Scan for the cell matching the given text and deliver its (X, Y) coordinate at center. 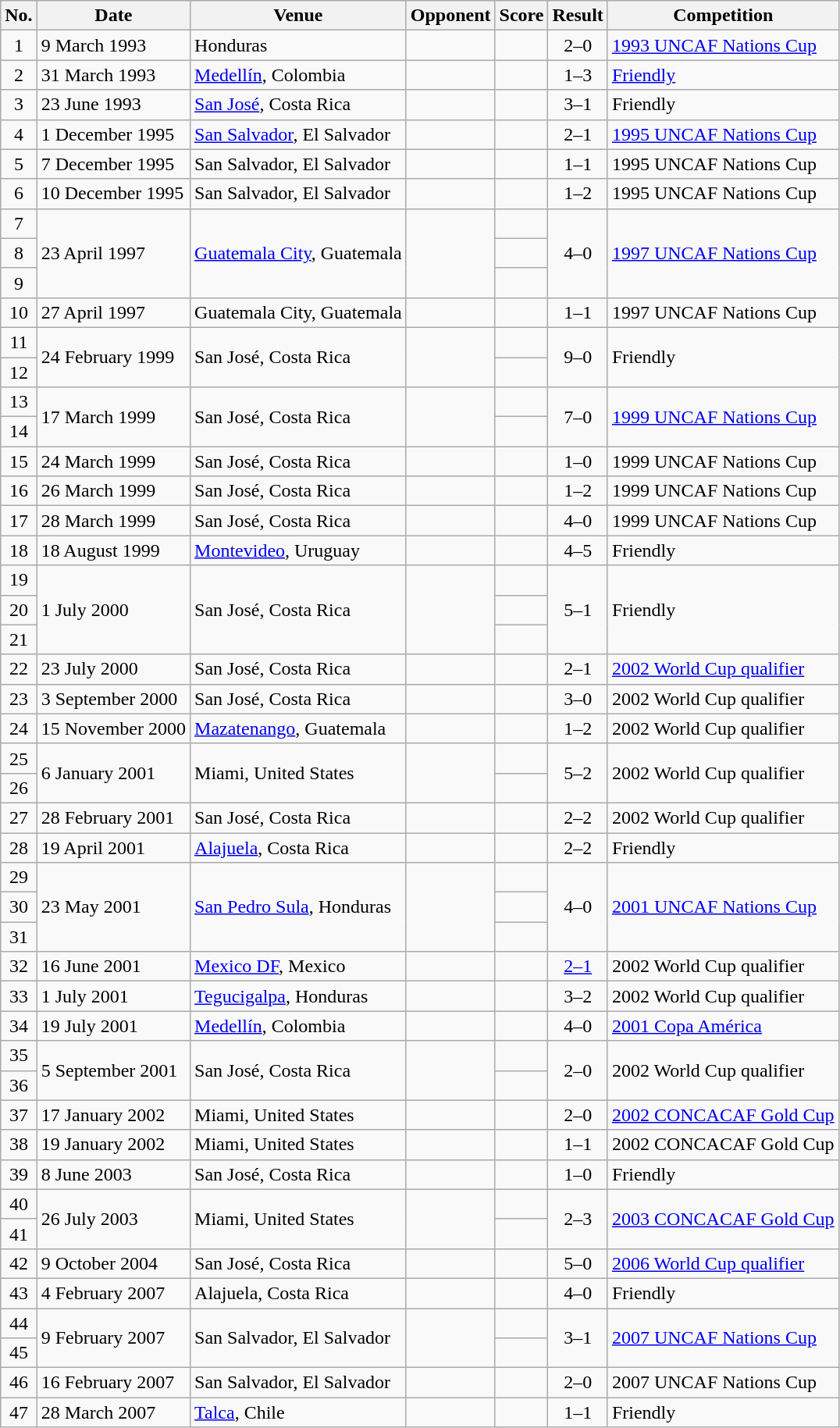
1993 UNCAF Nations Cup (723, 45)
24 March 1999 (113, 461)
3 (19, 105)
6 January 2001 (113, 773)
7–0 (578, 417)
1 December 1995 (113, 134)
2001 UNCAF Nations Cup (723, 907)
14 (19, 432)
28 February 2001 (113, 817)
26 March 1999 (113, 491)
Mexico DF, Mexico (298, 967)
23 June 1993 (113, 105)
46 (19, 1383)
39 (19, 1174)
24 February 1999 (113, 357)
2–3 (578, 1219)
4 (19, 134)
18 August 1999 (113, 550)
Competition (723, 16)
16 February 2007 (113, 1383)
28 (19, 847)
17 January 2002 (113, 1115)
19 July 2001 (113, 1026)
5 September 2001 (113, 1070)
38 (19, 1145)
Honduras (298, 45)
26 July 2003 (113, 1219)
5–1 (578, 610)
Talca, Chile (298, 1412)
7 (19, 223)
23 May 2001 (113, 907)
21 (19, 639)
22 (19, 669)
5–0 (578, 1263)
23 July 2000 (113, 669)
Tegucigalpa, Honduras (298, 996)
3–2 (578, 996)
Opponent (450, 16)
Mazatenango, Guatemala (298, 728)
30 (19, 907)
23 (19, 699)
2006 World Cup qualifier (723, 1263)
Montevideo, Uruguay (298, 550)
35 (19, 1056)
2003 CONCACAF Gold Cup (723, 1219)
8 (19, 253)
6 (19, 194)
10 (19, 312)
37 (19, 1115)
31 (19, 937)
26 (19, 788)
Score (521, 16)
19 (19, 580)
San Pedro Sula, Honduras (298, 907)
11 (19, 342)
44 (19, 1323)
42 (19, 1263)
17 (19, 521)
36 (19, 1085)
27 (19, 817)
15 (19, 461)
1 July 2001 (113, 996)
1 (19, 45)
17 March 1999 (113, 417)
40 (19, 1204)
3–0 (578, 699)
9 March 1993 (113, 45)
19 January 2002 (113, 1145)
No. (19, 16)
31 March 1993 (113, 75)
28 March 2007 (113, 1412)
8 June 2003 (113, 1174)
13 (19, 402)
7 December 1995 (113, 164)
43 (19, 1293)
5–2 (578, 773)
28 March 1999 (113, 521)
Venue (298, 16)
9 (19, 283)
41 (19, 1234)
24 (19, 728)
16 June 2001 (113, 967)
2 (19, 75)
1–3 (578, 75)
Result (578, 16)
15 November 2000 (113, 728)
27 April 1997 (113, 312)
32 (19, 967)
20 (19, 610)
9 February 2007 (113, 1338)
19 April 2001 (113, 847)
47 (19, 1412)
45 (19, 1353)
34 (19, 1026)
10 December 1995 (113, 194)
18 (19, 550)
4–5 (578, 550)
9 October 2004 (113, 1263)
3 September 2000 (113, 699)
29 (19, 878)
33 (19, 996)
9–0 (578, 357)
25 (19, 758)
2001 Copa América (723, 1026)
4 February 2007 (113, 1293)
Date (113, 16)
5 (19, 164)
12 (19, 372)
16 (19, 491)
1 July 2000 (113, 610)
23 April 1997 (113, 253)
